Return the [x, y] coordinate for the center point of the cell that contains the specified text.  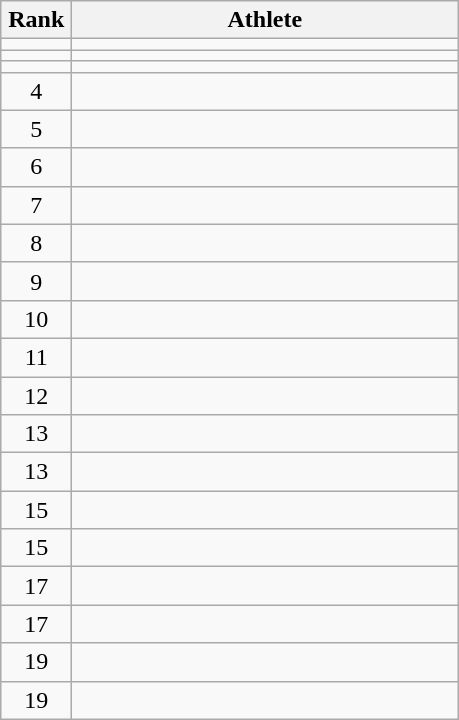
7 [36, 205]
8 [36, 243]
Rank [36, 20]
6 [36, 167]
10 [36, 319]
11 [36, 357]
12 [36, 395]
9 [36, 281]
5 [36, 129]
Athlete [265, 20]
4 [36, 91]
